For the text-containing cell, return its midpoint in [X, Y] coordinate format. 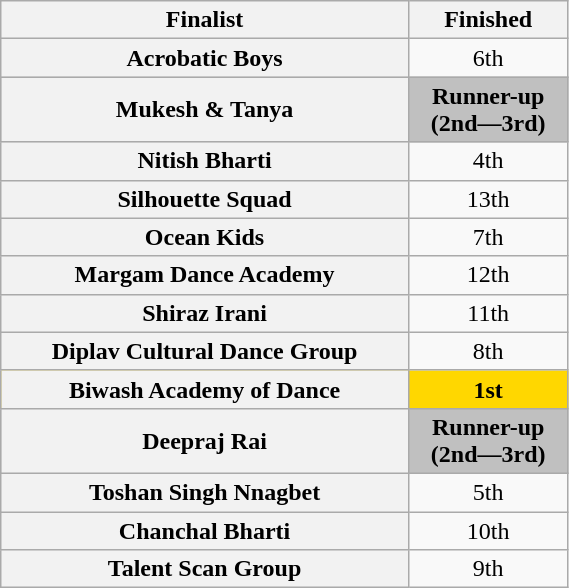
Ocean Kids [205, 237]
6th [488, 58]
4th [488, 161]
1st [488, 389]
12th [488, 275]
Deepraj Rai [205, 440]
Toshan Singh Nnagbet [205, 492]
11th [488, 313]
Silhouette Squad [205, 199]
Chanchal Bharti [205, 531]
10th [488, 531]
5th [488, 492]
Biwash Academy of Dance [205, 389]
Mukesh & Tanya [205, 110]
Margam Dance Academy [205, 275]
Diplav Cultural Dance Group [205, 351]
Shiraz Irani [205, 313]
7th [488, 237]
8th [488, 351]
Finished [488, 20]
Talent Scan Group [205, 569]
9th [488, 569]
13th [488, 199]
Nitish Bharti [205, 161]
Acrobatic Boys [205, 58]
Finalist [205, 20]
